Pinpoint the cell where the given text exists, returning its [x, y] midpoint coordinate. 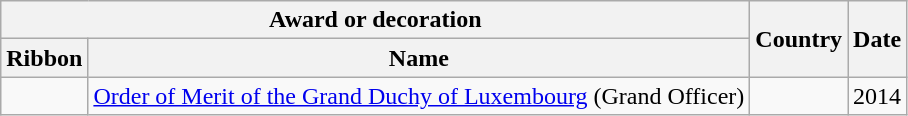
Award or decoration [376, 20]
Ribbon [44, 58]
2014 [878, 96]
Order of Merit of the Grand Duchy of Luxembourg (Grand Officer) [419, 96]
Date [878, 39]
Country [799, 39]
Name [419, 58]
